Pinpoint the cell where the given text exists, returning its [X, Y] midpoint coordinate. 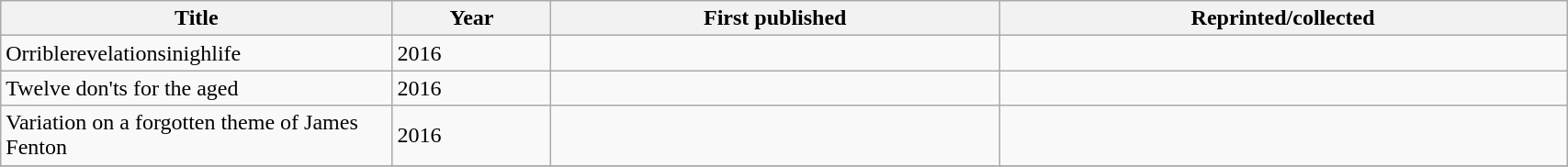
First published [775, 18]
Reprinted/collected [1283, 18]
Twelve don'ts for the aged [197, 88]
Year [472, 18]
Variation on a forgotten theme of James Fenton [197, 136]
Title [197, 18]
Orriblerevelationsinighlife [197, 53]
